Scan for the cell matching the given text and deliver its (x, y) coordinate at center. 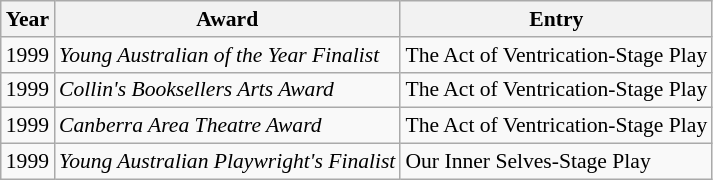
Young Australian of the Year Finalist (227, 55)
Our Inner Selves-Stage Play (556, 162)
Collin's Booksellers Arts Award (227, 90)
Award (227, 19)
Entry (556, 19)
Canberra Area Theatre Award (227, 126)
Young Australian Playwright's Finalist (227, 162)
Year (28, 19)
